For the text-containing cell, return its midpoint in (X, Y) coordinate format. 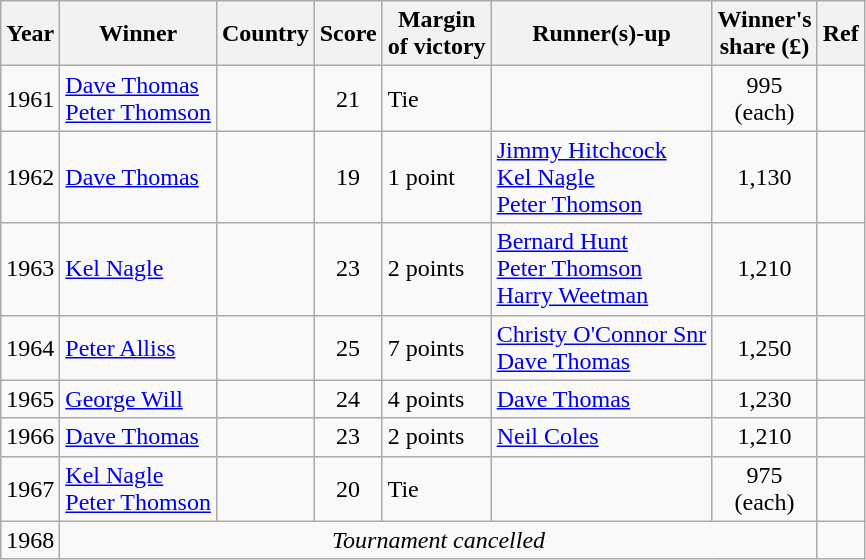
20 (348, 488)
1964 (30, 348)
Winner (138, 34)
Kel NaglePeter Thomson (138, 488)
Country (265, 34)
24 (348, 399)
Year (30, 34)
Dave ThomasPeter Thomson (138, 98)
Kel Nagle (138, 269)
Tournament cancelled (438, 540)
Score (348, 34)
7 points (436, 348)
1,250 (764, 348)
995(each) (764, 98)
1968 (30, 540)
975(each) (764, 488)
1961 (30, 98)
1 point (436, 177)
1965 (30, 399)
Winner'sshare (£) (764, 34)
Bernard Hunt Peter Thomson Harry Weetman (602, 269)
1,130 (764, 177)
Runner(s)-up (602, 34)
1966 (30, 437)
Ref (840, 34)
Christy O'Connor Snr Dave Thomas (602, 348)
25 (348, 348)
1,230 (764, 399)
4 points (436, 399)
Neil Coles (602, 437)
21 (348, 98)
19 (348, 177)
1962 (30, 177)
Marginof victory (436, 34)
George Will (138, 399)
1967 (30, 488)
1963 (30, 269)
Peter Alliss (138, 348)
Jimmy Hitchcock Kel Nagle Peter Thomson (602, 177)
